Search for the cell housing the specified text and yield its (x, y) center coordinate. 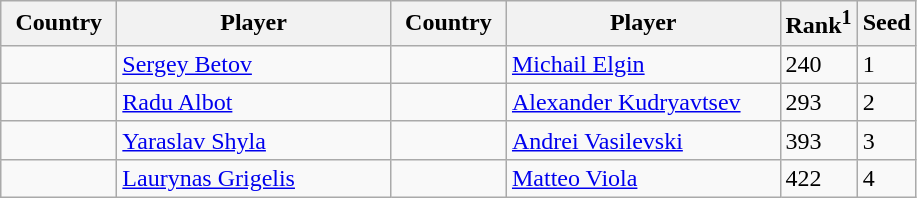
Michail Elgin (643, 64)
Sergey Betov (254, 64)
393 (818, 140)
1 (886, 64)
Laurynas Grigelis (254, 178)
293 (818, 102)
Andrei Vasilevski (643, 140)
4 (886, 178)
Matteo Viola (643, 178)
240 (818, 64)
2 (886, 102)
Seed (886, 24)
Yaraslav Shyla (254, 140)
Radu Albot (254, 102)
Alexander Kudryavtsev (643, 102)
422 (818, 178)
3 (886, 140)
Rank1 (818, 24)
